Pinpoint the cell where the given text exists, returning its [X, Y] midpoint coordinate. 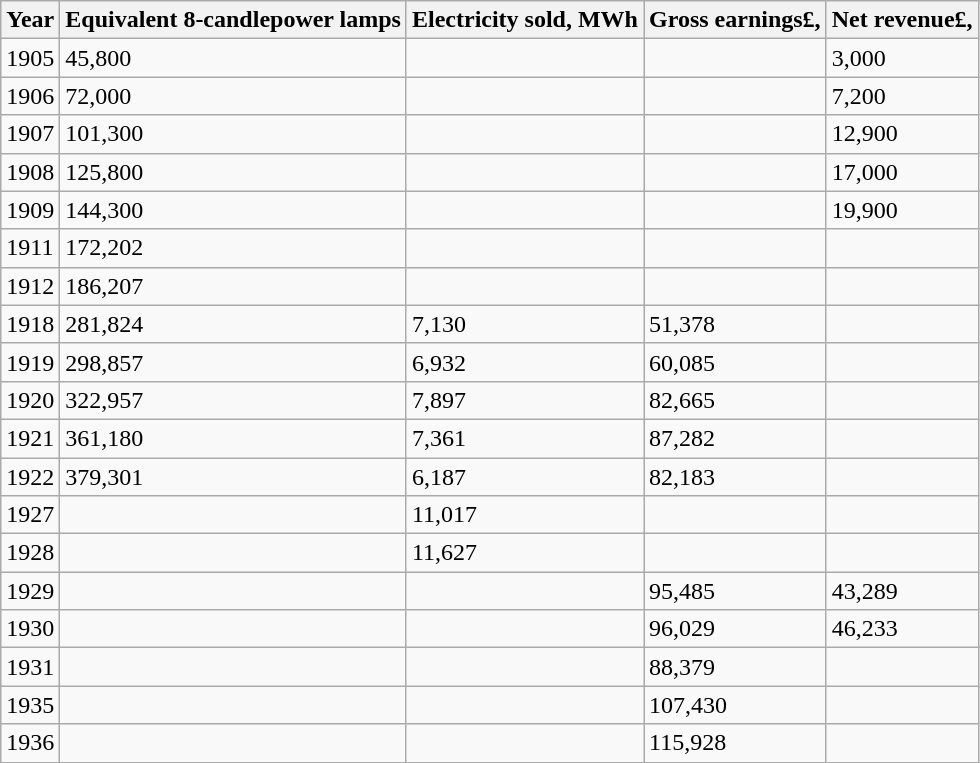
51,378 [736, 324]
1929 [30, 591]
7,361 [524, 438]
Year [30, 20]
101,300 [234, 134]
17,000 [902, 172]
322,957 [234, 400]
45,800 [234, 58]
115,928 [736, 743]
19,900 [902, 210]
43,289 [902, 591]
1931 [30, 667]
298,857 [234, 362]
186,207 [234, 286]
125,800 [234, 172]
1930 [30, 629]
7,897 [524, 400]
1905 [30, 58]
1906 [30, 96]
1911 [30, 248]
82,183 [736, 477]
96,029 [736, 629]
Gross earnings£, [736, 20]
1920 [30, 400]
46,233 [902, 629]
72,000 [234, 96]
88,379 [736, 667]
82,665 [736, 400]
1908 [30, 172]
1936 [30, 743]
Electricity sold, MWh [524, 20]
1922 [30, 477]
11,017 [524, 515]
7,200 [902, 96]
1918 [30, 324]
12,900 [902, 134]
1928 [30, 553]
361,180 [234, 438]
95,485 [736, 591]
87,282 [736, 438]
1935 [30, 705]
1907 [30, 134]
144,300 [234, 210]
6,187 [524, 477]
11,627 [524, 553]
172,202 [234, 248]
3,000 [902, 58]
1927 [30, 515]
1921 [30, 438]
1912 [30, 286]
Equivalent 8-candlepower lamps [234, 20]
1909 [30, 210]
6,932 [524, 362]
Net revenue£, [902, 20]
107,430 [736, 705]
1919 [30, 362]
7,130 [524, 324]
60,085 [736, 362]
379,301 [234, 477]
281,824 [234, 324]
